Identify which cell holds the provided text, then report its [x, y] central coordinate. 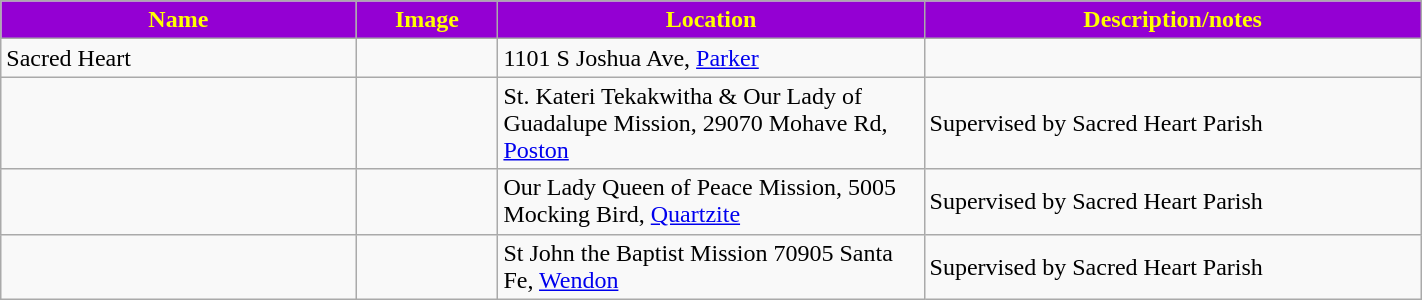
Description/notes [1172, 20]
Sacred Heart [178, 58]
St. Kateri Tekakwitha & Our Lady of Guadalupe Mission, 29070 Mohave Rd, Poston [711, 123]
St John the Baptist Mission 70905 Santa Fe, Wendon [711, 266]
Our Lady Queen of Peace Mission, 5005 Mocking Bird, Quartzite [711, 202]
1101 S Joshua Ave, Parker [711, 58]
Image [427, 20]
Location [711, 20]
Name [178, 20]
